Identify which cell holds the provided text, then report its [x, y] central coordinate. 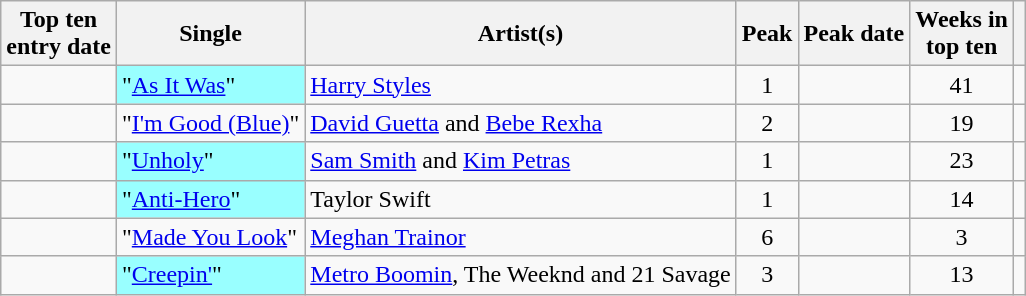
14 [962, 199]
Sam Smith and Kim Petras [521, 161]
"Anti-Hero" [210, 199]
41 [962, 85]
13 [962, 275]
Metro Boomin, The Weeknd and 21 Savage [521, 275]
Taylor Swift [521, 199]
"Unholy" [210, 161]
Meghan Trainor [521, 237]
"Creepin'" [210, 275]
19 [962, 123]
David Guetta and Bebe Rexha [521, 123]
Harry Styles [521, 85]
"I'm Good (Blue)" [210, 123]
2 [767, 123]
23 [962, 161]
"As It Was" [210, 85]
Artist(s) [521, 34]
6 [767, 237]
"Made You Look" [210, 237]
Peak [767, 34]
Weeks intop ten [962, 34]
Peak date [854, 34]
Top tenentry date [59, 34]
Single [210, 34]
